Return (X, Y) of the center of cell containing provided text 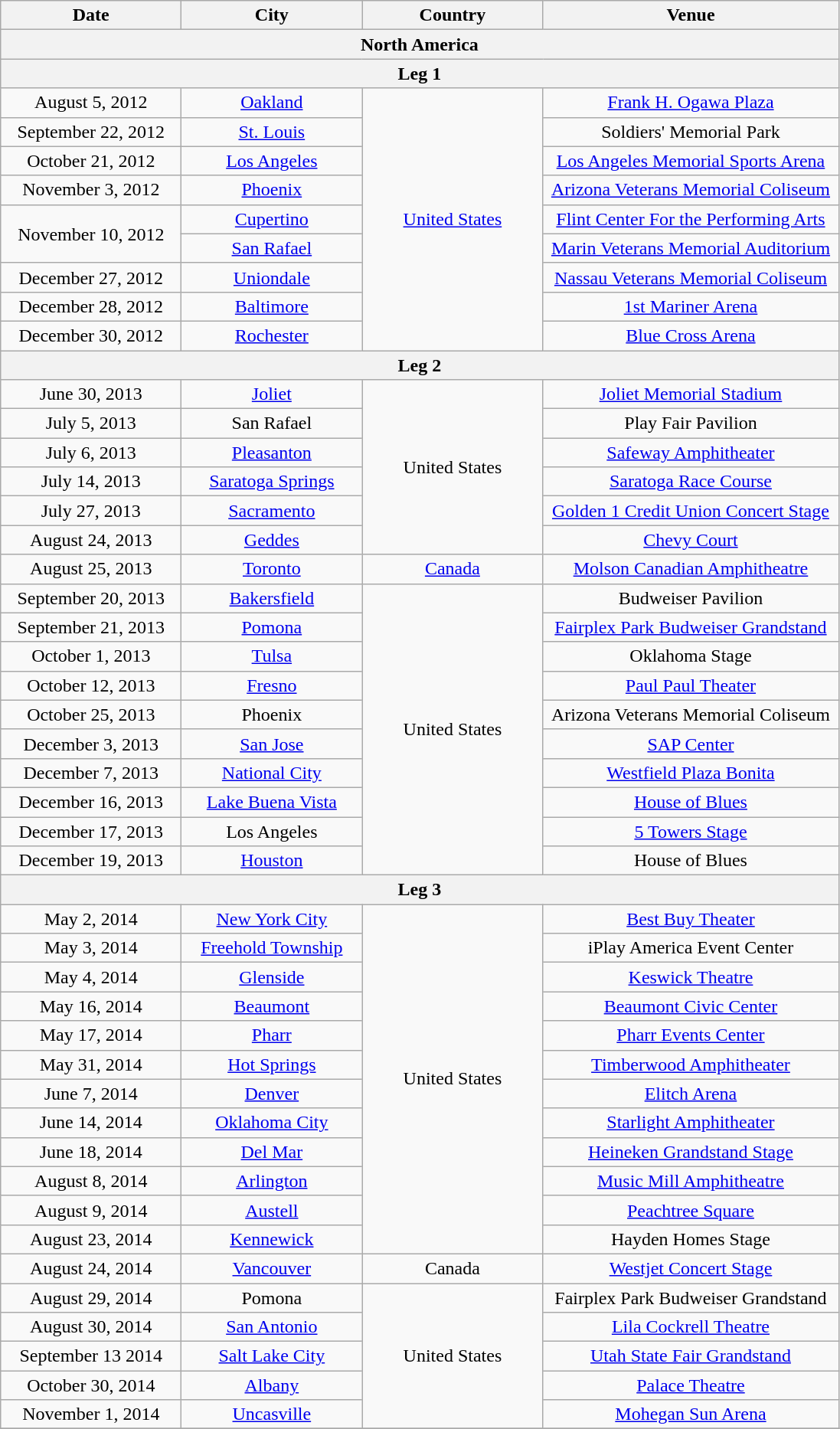
5 Towers Stage (691, 831)
Beaumont Civic Center (691, 1006)
Westfield Plaza Bonita (691, 773)
September 20, 2013 (91, 598)
Toronto (272, 569)
Beaumont (272, 1006)
St. Louis (272, 132)
Uniondale (272, 277)
Palace Theatre (691, 1385)
May 2, 2014 (91, 919)
Leg 1 (420, 74)
November 1, 2014 (91, 1414)
October 1, 2013 (91, 656)
Bakersfield (272, 598)
Lila Cockrell Theatre (691, 1327)
August 29, 2014 (91, 1298)
Best Buy Theater (691, 919)
Westjet Concert Stage (691, 1268)
September 13 2014 (91, 1356)
City (272, 15)
Pharr (272, 1035)
Oakland (272, 103)
Country (453, 15)
Molson Canadian Amphitheatre (691, 569)
May 31, 2014 (91, 1064)
October 21, 2012 (91, 161)
Starlight Amphitheater (691, 1123)
Saratoga Race Course (691, 482)
August 30, 2014 (91, 1327)
June 18, 2014 (91, 1152)
Chevy Court (691, 540)
Frank H. Ogawa Plaza (691, 103)
May 4, 2014 (91, 977)
Los Angeles Memorial Sports Arena (691, 161)
December 19, 2013 (91, 861)
Nassau Veterans Memorial Coliseum (691, 277)
Geddes (272, 540)
Oklahoma Stage (691, 656)
Del Mar (272, 1152)
August 5, 2012 (91, 103)
Kennewick (272, 1239)
Play Fair Pavilion (691, 423)
Keswick Theatre (691, 977)
1st Mariner Arena (691, 306)
October 30, 2014 (91, 1385)
North America (420, 44)
Golden 1 Credit Union Concert Stage (691, 511)
Joliet Memorial Stadium (691, 394)
December 27, 2012 (91, 277)
Rochester (272, 335)
Oklahoma City (272, 1123)
Albany (272, 1385)
September 22, 2012 (91, 132)
Fresno (272, 685)
Hayden Homes Stage (691, 1239)
Flint Center For the Performing Arts (691, 219)
December 16, 2013 (91, 802)
iPlay America Event Center (691, 948)
Arlington (272, 1181)
August 9, 2014 (91, 1210)
July 5, 2013 (91, 423)
June 30, 2013 (91, 394)
June 7, 2014 (91, 1094)
Austell (272, 1210)
Venue (691, 15)
Joliet (272, 394)
July 6, 2013 (91, 453)
May 3, 2014 (91, 948)
June 14, 2014 (91, 1123)
Soldiers' Memorial Park (691, 132)
Leg 2 (420, 365)
San Jose (272, 744)
Saratoga Springs (272, 482)
August 24, 2014 (91, 1268)
Leg 3 (420, 890)
Paul Paul Theater (691, 685)
October 25, 2013 (91, 714)
Vancouver (272, 1268)
July 14, 2013 (91, 482)
Pharr Events Center (691, 1035)
Safeway Amphitheater (691, 453)
Music Mill Amphitheatre (691, 1181)
SAP Center (691, 744)
November 3, 2012 (91, 190)
San Antonio (272, 1327)
August 23, 2014 (91, 1239)
Elitch Arena (691, 1094)
Lake Buena Vista (272, 802)
December 28, 2012 (91, 306)
Cupertino (272, 219)
May 16, 2014 (91, 1006)
Pleasanton (272, 453)
Blue Cross Arena (691, 335)
Glenside (272, 977)
Denver (272, 1094)
August 24, 2013 (91, 540)
October 12, 2013 (91, 685)
May 17, 2014 (91, 1035)
Uncasville (272, 1414)
July 27, 2013 (91, 511)
September 21, 2013 (91, 627)
August 8, 2014 (91, 1181)
Mohegan Sun Arena (691, 1414)
Heineken Grandstand Stage (691, 1152)
August 25, 2013 (91, 569)
National City (272, 773)
Baltimore (272, 306)
Salt Lake City (272, 1356)
December 30, 2012 (91, 335)
New York City (272, 919)
November 10, 2012 (91, 234)
Peachtree Square (691, 1210)
Timberwood Amphitheater (691, 1064)
December 17, 2013 (91, 831)
Tulsa (272, 656)
Marin Veterans Memorial Auditorium (691, 248)
Freehold Township (272, 948)
Budweiser Pavilion (691, 598)
Date (91, 15)
Houston (272, 861)
Hot Springs (272, 1064)
Sacramento (272, 511)
Utah State Fair Grandstand (691, 1356)
December 3, 2013 (91, 744)
December 7, 2013 (91, 773)
